Detect which cell encompasses the target text, then output its [x, y] center coordinate. 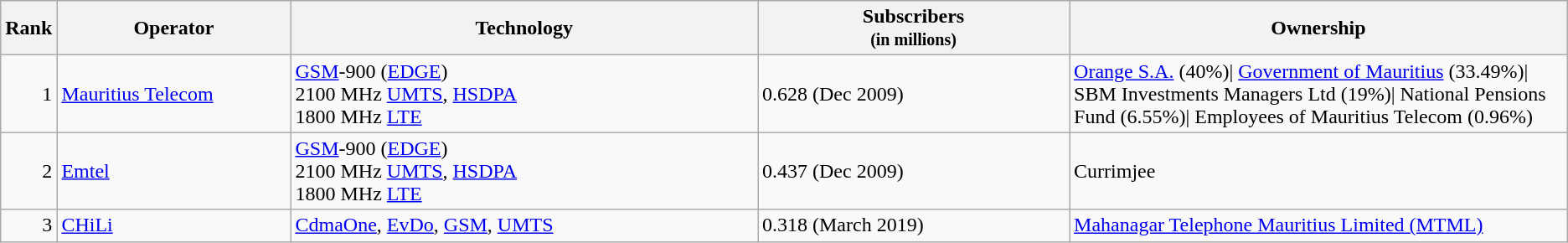
Operator [174, 28]
Rank [28, 28]
CdmaOne, EvDo, GSM, UMTS [524, 225]
Technology [524, 28]
Mahanagar Telephone Mauritius Limited (MTML) [1318, 225]
0.318 (March 2019) [913, 225]
Mauritius Telecom [174, 94]
Currimjee [1318, 171]
Emtel [174, 171]
0.437 (Dec 2009) [913, 171]
1 [28, 94]
Subscribers(in millions) [913, 28]
0.628 (Dec 2009) [913, 94]
3 [28, 225]
Ownership [1318, 28]
CHiLi [174, 225]
2 [28, 171]
